Identify which cell holds the provided text, then report its [x, y] central coordinate. 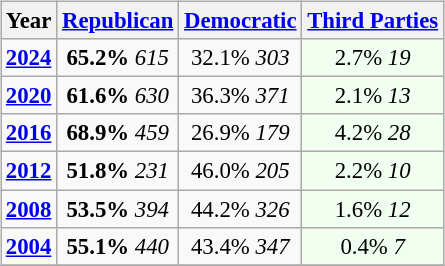
61.6% 630 [118, 96]
2.2% 10 [373, 171]
2004 [29, 246]
2012 [29, 171]
2024 [29, 58]
2.7% 19 [373, 58]
43.4% 347 [240, 246]
Year [29, 21]
51.8% 231 [118, 171]
32.1% 303 [240, 58]
68.9% 459 [118, 133]
2008 [29, 209]
Democratic [240, 21]
Third Parties [373, 21]
Republican [118, 21]
2.1% 13 [373, 96]
44.2% 326 [240, 209]
55.1% 440 [118, 246]
53.5% 394 [118, 209]
46.0% 205 [240, 171]
26.9% 179 [240, 133]
4.2% 28 [373, 133]
65.2% 615 [118, 58]
2016 [29, 133]
2020 [29, 96]
1.6% 12 [373, 209]
0.4% 7 [373, 246]
36.3% 371 [240, 96]
